Extract the (X, Y) coordinate from the center of the cell holding the provided text.  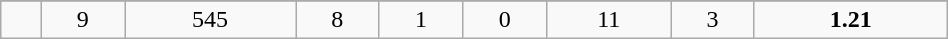
0 (505, 20)
11 (609, 20)
8 (338, 20)
9 (83, 20)
1 (421, 20)
3 (713, 20)
1.21 (850, 20)
545 (210, 20)
